Return the [X, Y] coordinate for the center point of the cell that contains the specified text.  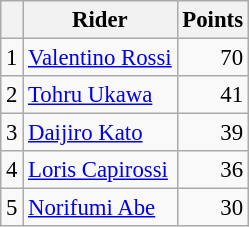
Rider [100, 20]
Norifumi Abe [100, 208]
30 [212, 208]
Valentino Rossi [100, 58]
5 [12, 208]
Daijiro Kato [100, 133]
Tohru Ukawa [100, 95]
Points [212, 20]
39 [212, 133]
41 [212, 95]
1 [12, 58]
2 [12, 95]
70 [212, 58]
36 [212, 170]
4 [12, 170]
3 [12, 133]
Loris Capirossi [100, 170]
